From the cell containing the given text, extract its center point as (X, Y) coordinate. 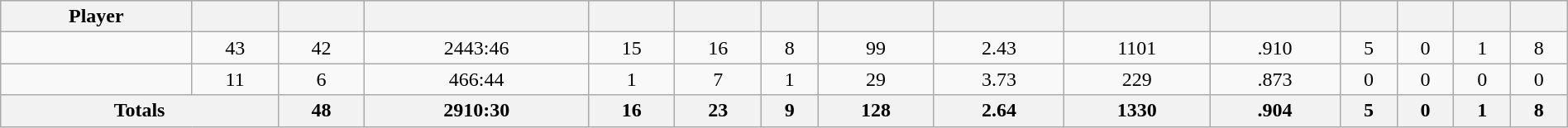
23 (718, 111)
29 (876, 79)
7 (718, 79)
1330 (1137, 111)
9 (789, 111)
.873 (1275, 79)
128 (876, 111)
6 (321, 79)
.904 (1275, 111)
Totals (140, 111)
2910:30 (476, 111)
Player (96, 17)
15 (632, 48)
99 (876, 48)
229 (1137, 79)
11 (235, 79)
2.43 (999, 48)
42 (321, 48)
43 (235, 48)
3.73 (999, 79)
466:44 (476, 79)
1101 (1137, 48)
48 (321, 111)
.910 (1275, 48)
2.64 (999, 111)
2443:46 (476, 48)
